Capture the cell that displays the provided text and extract its [x, y] central coordinate. 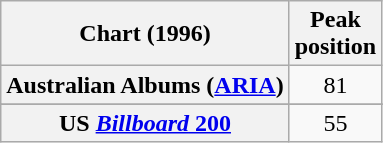
81 [335, 85]
Chart (1996) [145, 34]
Australian Albums (ARIA) [145, 85]
55 [335, 123]
Peakposition [335, 34]
US Billboard 200 [145, 123]
